Locate the cell with the specified text and output its [x, y] center coordinate. 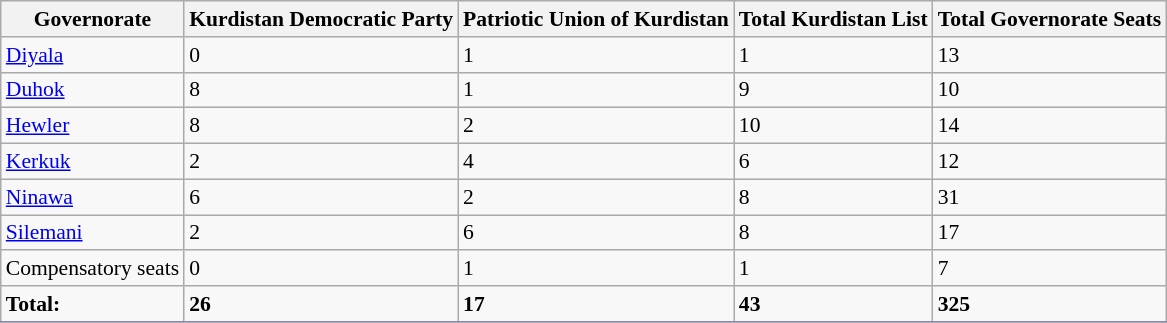
Silemani [92, 233]
31 [1050, 197]
Governorate [92, 19]
Kurdistan Democratic Party [321, 19]
26 [321, 304]
325 [1050, 304]
Total Kurdistan List [834, 19]
Hewler [92, 126]
Kerkuk [92, 162]
7 [1050, 269]
9 [834, 90]
Ninawa [92, 197]
12 [1050, 162]
Total Governorate Seats [1050, 19]
Diyala [92, 55]
Duhok [92, 90]
4 [596, 162]
14 [1050, 126]
13 [1050, 55]
Total: [92, 304]
43 [834, 304]
Compensatory seats [92, 269]
Patriotic Union of Kurdistan [596, 19]
